Detect which cell encompasses the target text, then output its [x, y] center coordinate. 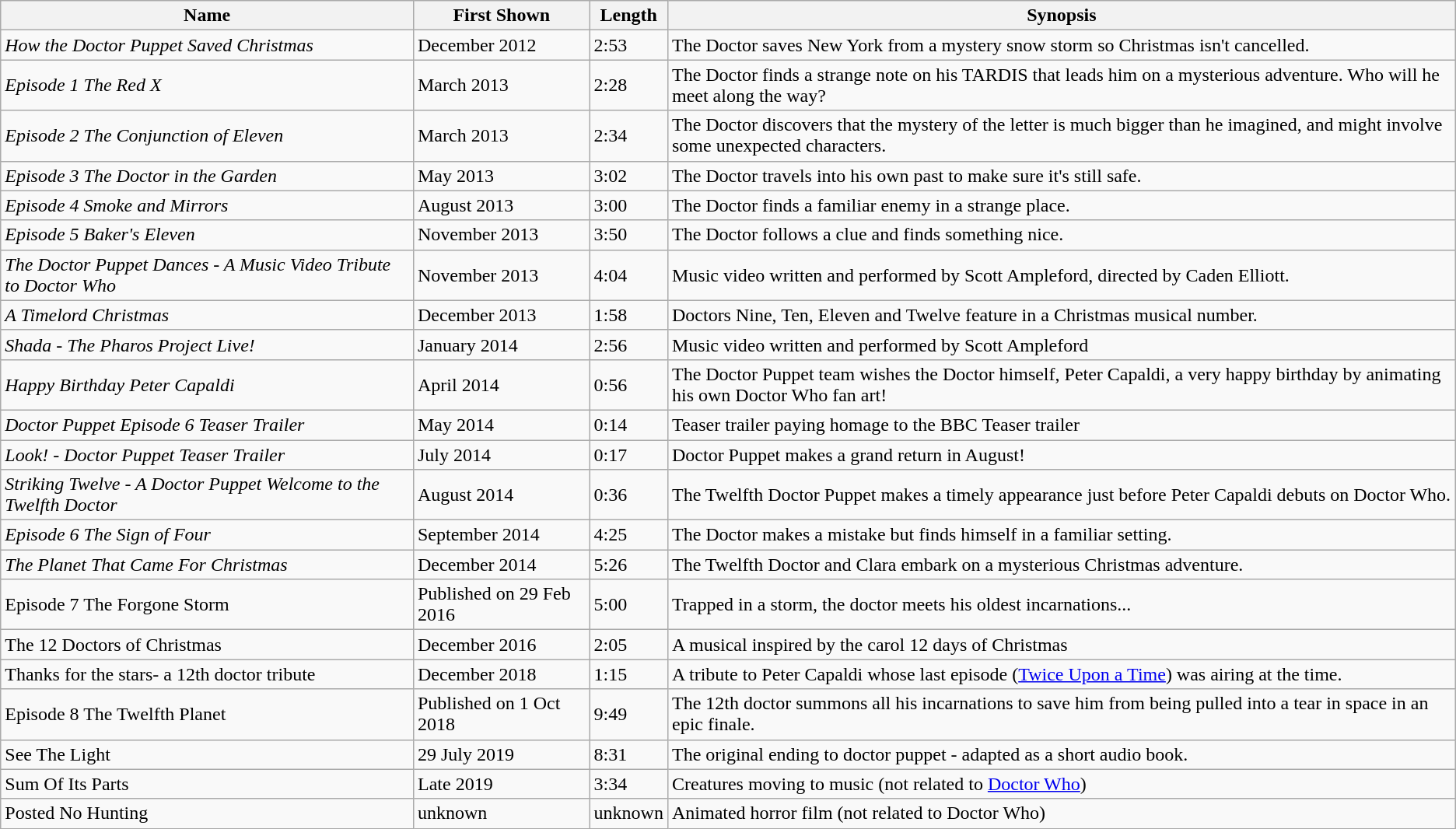
December 2012 [501, 45]
Music video written and performed by Scott Ampleford, directed by Caden Elliott. [1061, 275]
Animated horror film (not related to Doctor Who) [1061, 813]
December 2016 [501, 645]
2:53 [628, 45]
Creatures moving to music (not related to Doctor Who) [1061, 784]
Doctor Puppet Episode 6 Teaser Trailer [207, 425]
3:00 [628, 205]
3:34 [628, 784]
The Doctor finds a strange note on his TARDIS that leads him on a mysterious adventure. Who will he meet along the way? [1061, 86]
Doctor Puppet makes a grand return in August! [1061, 455]
Published on 29 Feb 2016 [501, 605]
The 12 Doctors of Christmas [207, 645]
4:04 [628, 275]
The original ending to doctor puppet - adapted as a short audio book. [1061, 754]
September 2014 [501, 535]
The Planet That Came For Christmas [207, 565]
Length [628, 16]
Music video written and performed by Scott Ampleford [1061, 345]
The 12th doctor summons all his incarnations to save him from being pulled into a tear in space in an epic finale. [1061, 714]
Trapped in a storm, the doctor meets his oldest incarnations... [1061, 605]
Thanks for the stars- a 12th doctor tribute [207, 674]
December 2018 [501, 674]
Episode 6 The Sign of Four [207, 535]
April 2014 [501, 384]
The Doctor follows a clue and finds something nice. [1061, 235]
First Shown [501, 16]
Episode 3 The Doctor in the Garden [207, 176]
Episode 2 The Conjunction of Eleven [207, 135]
8:31 [628, 754]
3:50 [628, 235]
May 2014 [501, 425]
2:56 [628, 345]
January 2014 [501, 345]
Synopsis [1061, 16]
The Doctor Puppet Dances - A Music Video Tribute to Doctor Who [207, 275]
0:17 [628, 455]
Striking Twelve - A Doctor Puppet Welcome to the Twelfth Doctor [207, 495]
Shada - The Pharos Project Live! [207, 345]
Episode 1 The Red X [207, 86]
Episode 8 The Twelfth Planet [207, 714]
2:05 [628, 645]
5:26 [628, 565]
Episode 5 Baker's Eleven [207, 235]
How the Doctor Puppet Saved Christmas [207, 45]
1:15 [628, 674]
9:49 [628, 714]
The Doctor Puppet team wishes the Doctor himself, Peter Capaldi, a very happy birthday by animating his own Doctor Who fan art! [1061, 384]
Doctors Nine, Ten, Eleven and Twelve feature in a Christmas musical number. [1061, 315]
Look! - Doctor Puppet Teaser Trailer [207, 455]
The Doctor finds a familiar enemy in a strange place. [1061, 205]
The Doctor travels into his own past to make sure it's still safe. [1061, 176]
Posted No Hunting [207, 813]
December 2013 [501, 315]
The Twelfth Doctor Puppet makes a timely appearance just before Peter Capaldi debuts on Doctor Who. [1061, 495]
July 2014 [501, 455]
0:36 [628, 495]
The Twelfth Doctor and Clara embark on a mysterious Christmas adventure. [1061, 565]
Happy Birthday Peter Capaldi [207, 384]
A musical inspired by the carol 12 days of Christmas [1061, 645]
0:14 [628, 425]
The Doctor discovers that the mystery of the letter is much bigger than he imagined, and might involve some unexpected characters. [1061, 135]
A tribute to Peter Capaldi whose last episode (Twice Upon a Time) was airing at the time. [1061, 674]
December 2014 [501, 565]
The Doctor makes a mistake but finds himself in a familiar setting. [1061, 535]
A Timelord Christmas [207, 315]
May 2013 [501, 176]
The Doctor saves New York from a mystery snow storm so Christmas isn't cancelled. [1061, 45]
August 2013 [501, 205]
2:34 [628, 135]
29 July 2019 [501, 754]
Published on 1 Oct 2018 [501, 714]
See The Light [207, 754]
Late 2019 [501, 784]
0:56 [628, 384]
Sum Of Its Parts [207, 784]
3:02 [628, 176]
5:00 [628, 605]
Teaser trailer paying homage to the BBC Teaser trailer [1061, 425]
Episode 4 Smoke and Mirrors [207, 205]
1:58 [628, 315]
2:28 [628, 86]
August 2014 [501, 495]
Episode 7 The Forgone Storm [207, 605]
Name [207, 16]
4:25 [628, 535]
